From the cell containing the given text, extract its center point as [X, Y] coordinate. 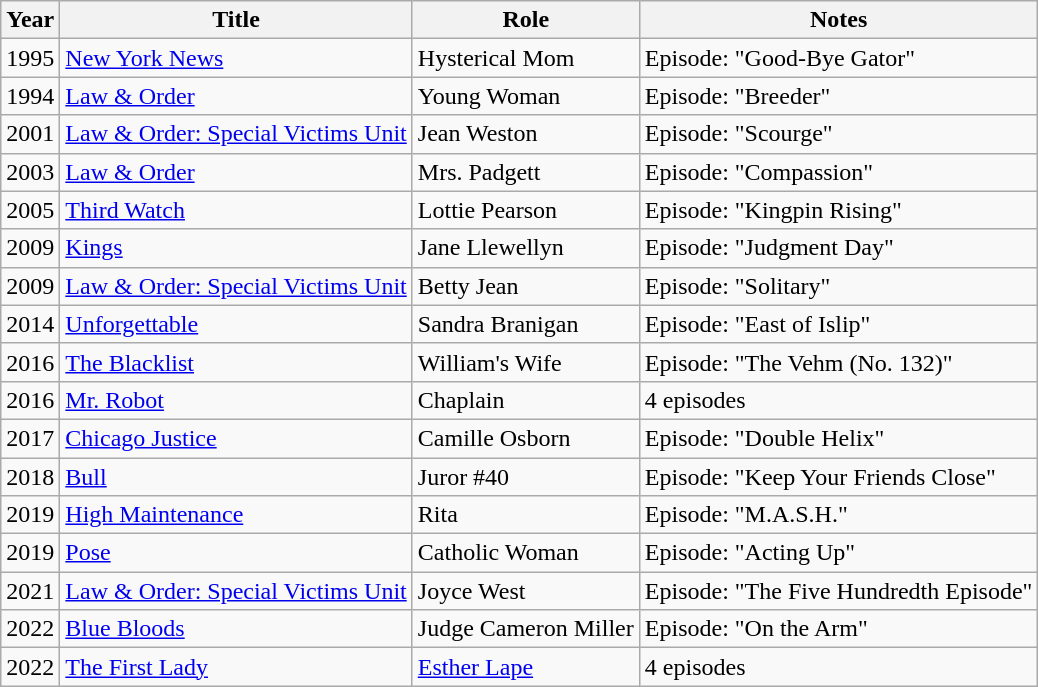
Mr. Robot [236, 400]
Notes [838, 20]
2005 [30, 210]
Lottie Pearson [526, 210]
Hysterical Mom [526, 58]
Esther Lape [526, 667]
The First Lady [236, 667]
Episode: "The Five Hundredth Episode" [838, 591]
Episode: "Compassion" [838, 172]
Pose [236, 553]
Episode: "Solitary" [838, 286]
Episode: "The Vehm (No. 132)" [838, 362]
2001 [30, 134]
New York News [236, 58]
Sandra Branigan [526, 324]
Bull [236, 477]
Blue Bloods [236, 629]
Title [236, 20]
Joyce West [526, 591]
Episode: "Double Helix" [838, 438]
Chicago Justice [236, 438]
Catholic Woman [526, 553]
Episode: "Breeder" [838, 96]
Episode: "Judgment Day" [838, 248]
Episode: "On the Arm" [838, 629]
Third Watch [236, 210]
Episode: "East of Islip" [838, 324]
Episode: "Acting Up" [838, 553]
Year [30, 20]
Kings [236, 248]
William's Wife [526, 362]
Jean Weston [526, 134]
High Maintenance [236, 515]
2018 [30, 477]
Young Woman [526, 96]
1995 [30, 58]
1994 [30, 96]
Camille Osborn [526, 438]
Role [526, 20]
Episode: "Good-Bye Gator" [838, 58]
Episode: "M.A.S.H." [838, 515]
Mrs. Padgett [526, 172]
Unforgettable [236, 324]
Jane Llewellyn [526, 248]
Episode: "Keep Your Friends Close" [838, 477]
Juror #40 [526, 477]
2014 [30, 324]
Rita [526, 515]
2017 [30, 438]
Betty Jean [526, 286]
2021 [30, 591]
2003 [30, 172]
The Blacklist [236, 362]
Judge Cameron Miller [526, 629]
Chaplain [526, 400]
Episode: "Kingpin Rising" [838, 210]
Episode: "Scourge" [838, 134]
